Extract the [X, Y] coordinate from the center of the cell holding the provided text.  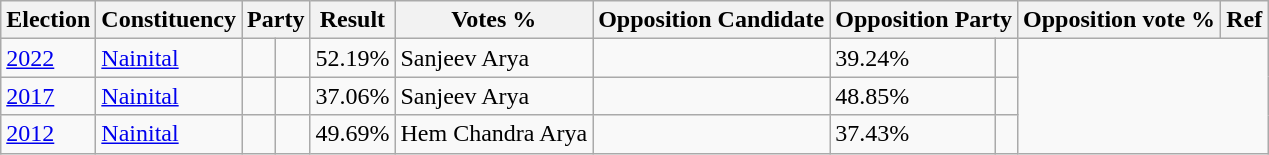
49.69% [352, 134]
Opposition vote % [1120, 20]
2022 [48, 58]
Opposition Party [924, 20]
Election [48, 20]
48.85% [913, 96]
39.24% [913, 58]
52.19% [352, 58]
Ref [1244, 20]
Constituency [169, 20]
Hem Chandra Arya [494, 134]
2012 [48, 134]
Result [352, 20]
37.43% [913, 134]
Party [276, 20]
Votes % [494, 20]
2017 [48, 96]
37.06% [352, 96]
Opposition Candidate [712, 20]
